For the text-containing cell, return its midpoint in (X, Y) coordinate format. 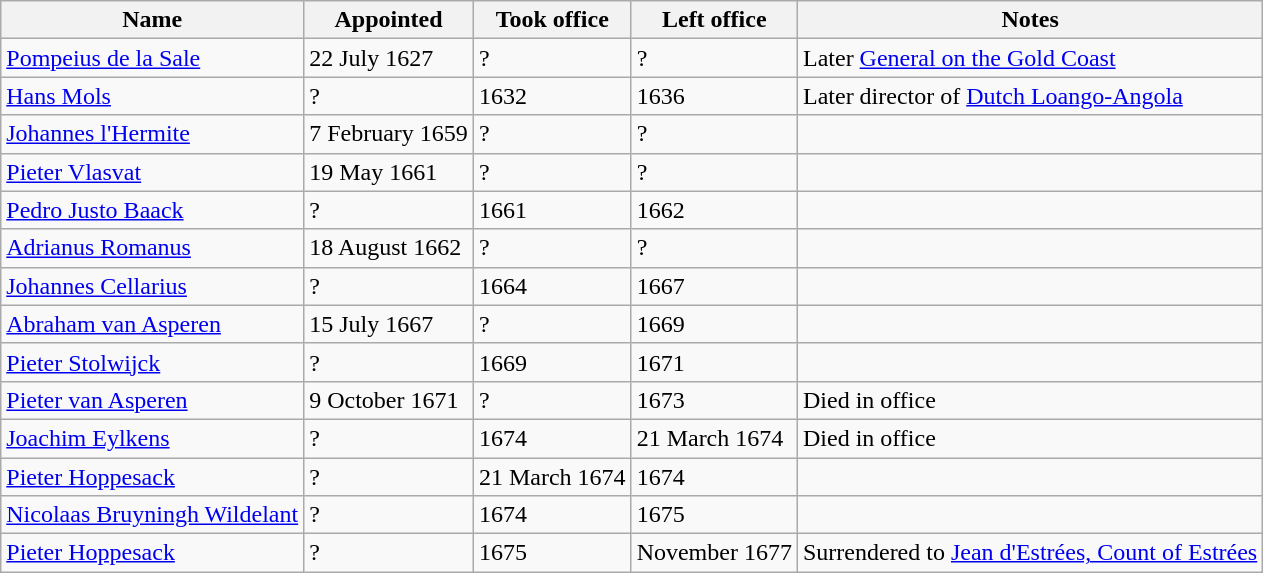
Later director of Dutch Loango-Angola (1030, 96)
1671 (714, 362)
15 July 1667 (389, 324)
1661 (552, 210)
Notes (1030, 20)
1632 (552, 96)
Left office (714, 20)
9 October 1671 (389, 400)
Pompeius de la Sale (152, 58)
Adrianus Romanus (152, 248)
Pedro Justo Baack (152, 210)
19 May 1661 (389, 172)
Abraham van Asperen (152, 324)
1662 (714, 210)
Nicolaas Bruyningh Wildelant (152, 515)
Pieter Stolwijck (152, 362)
1664 (552, 286)
Pieter van Asperen (152, 400)
1667 (714, 286)
22 July 1627 (389, 58)
Johannes l'Hermite (152, 134)
Johannes Cellarius (152, 286)
Took office (552, 20)
1673 (714, 400)
Later General on the Gold Coast (1030, 58)
Pieter Vlasvat (152, 172)
Surrendered to Jean d'Estrées, Count of Estrées (1030, 553)
Joachim Eylkens (152, 438)
November 1677 (714, 553)
Name (152, 20)
7 February 1659 (389, 134)
Appointed (389, 20)
Hans Mols (152, 96)
18 August 1662 (389, 248)
1636 (714, 96)
